Identify which cell holds the provided text, then report its [X, Y] central coordinate. 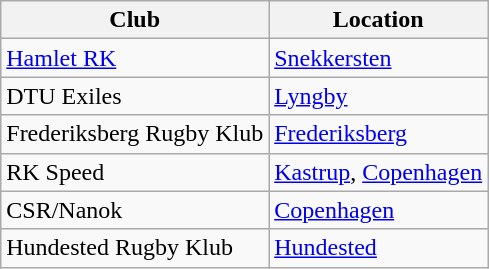
Frederiksberg [378, 134]
Lyngby [378, 96]
DTU Exiles [135, 96]
Kastrup, Copenhagen [378, 172]
Hamlet RK [135, 58]
Location [378, 20]
RK Speed [135, 172]
Club [135, 20]
Hundested Rugby Klub [135, 248]
Frederiksberg Rugby Klub [135, 134]
Hundested [378, 248]
Copenhagen [378, 210]
CSR/Nanok [135, 210]
Snekkersten [378, 58]
